Find where the given text appears and provide that cell's center as (X, Y) coordinate. 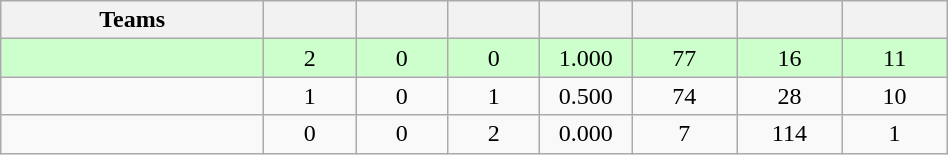
0.500 (586, 96)
0.000 (586, 134)
11 (894, 58)
28 (790, 96)
10 (894, 96)
77 (684, 58)
Teams (132, 20)
1.000 (586, 58)
16 (790, 58)
114 (790, 134)
7 (684, 134)
74 (684, 96)
